Capture the cell that displays the provided text and extract its (X, Y) central coordinate. 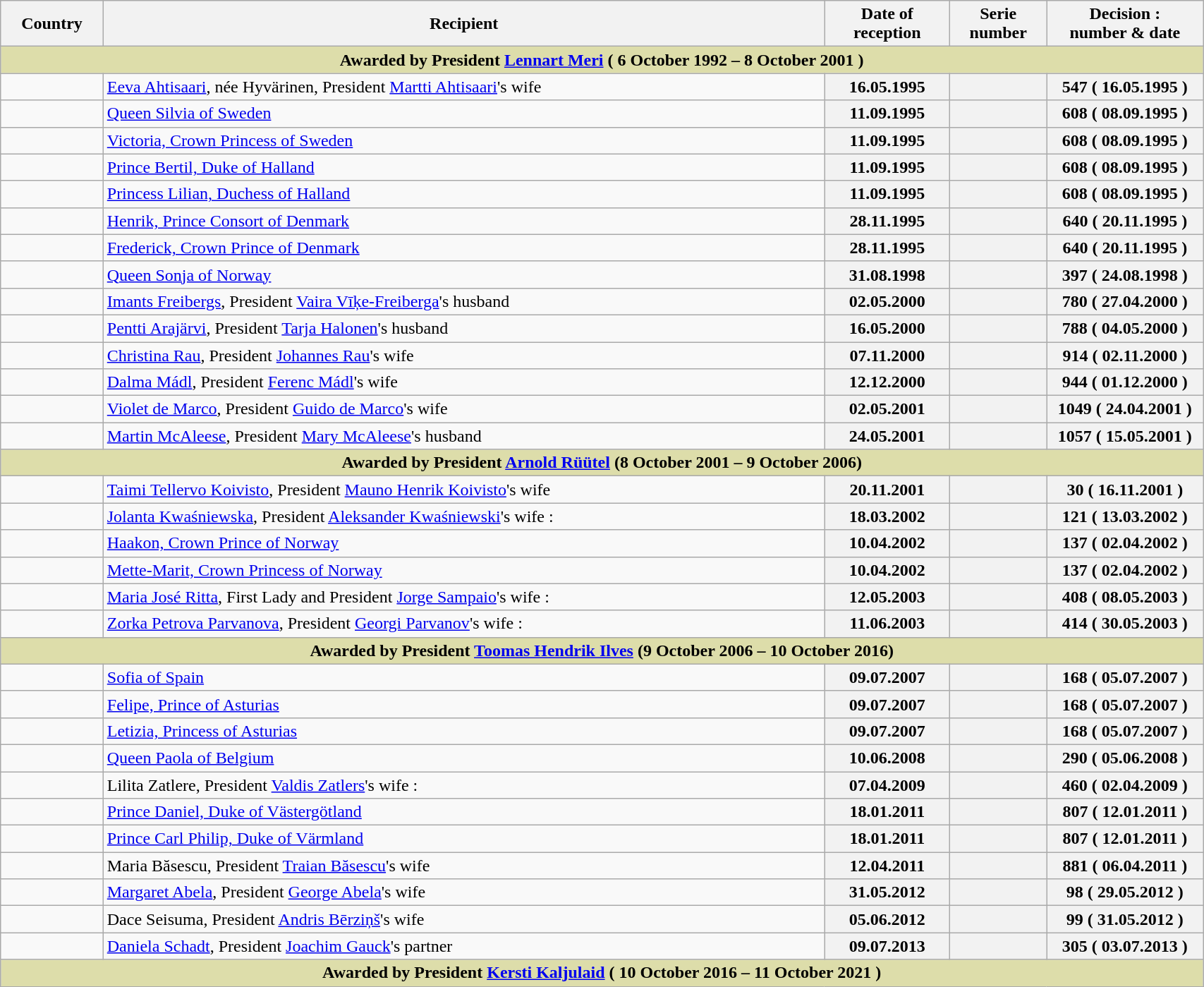
30 ( 16.11.2001 ) (1125, 490)
Prince Daniel, Duke of Västergötland (464, 812)
Margaret Abela, President George Abela's wife (464, 892)
02.05.2000 (887, 301)
07.04.2009 (887, 785)
Queen Paola of Belgium (464, 758)
Eeva Ahtisaari, née Hyvärinen, President Martti Ahtisaari's wife (464, 87)
98 ( 29.05.2012 ) (1125, 892)
Jolanta Kwaśniewska, President Aleksander Kwaśniewski's wife : (464, 516)
121 ( 13.03.2002 ) (1125, 516)
09.07.2013 (887, 946)
547 ( 16.05.1995 ) (1125, 87)
Queen Silvia of Sweden (464, 114)
Letizia, Princess of Asturias (464, 731)
31.05.2012 (887, 892)
Mette-Marit, Crown Princess of Norway (464, 570)
305 ( 03.07.2013 ) (1125, 946)
Zorka Petrova Parvanova, President Georgi Parvanov's wife : (464, 624)
18.03.2002 (887, 516)
Felipe, Prince of Asturias (464, 704)
460 ( 02.04.2009 ) (1125, 785)
Martin McAleese, President Mary McAleese's husband (464, 436)
Imants Freibergs, President Vaira Vīķe-Freiberga's husband (464, 301)
02.05.2001 (887, 409)
414 ( 30.05.2003 ) (1125, 624)
12.05.2003 (887, 597)
12.04.2011 (887, 866)
Princess Lilian, Duchess of Halland (464, 194)
Awarded by President Arnold Rüütel (8 October 2001 – 9 October 2006) (602, 463)
Dalma Mádl, President Ferenc Mádl's wife (464, 382)
Pentti Arajärvi, President Tarja Halonen's husband (464, 328)
05.06.2012 (887, 919)
Date of reception (887, 24)
Taimi Tellervo Koivisto, President Mauno Henrik Koivisto's wife (464, 490)
Awarded by President Lennart Meri ( 6 October 1992 – 8 October 2001 ) (602, 60)
11.06.2003 (887, 624)
Queen Sonja of Norway (464, 274)
99 ( 31.05.2012 ) (1125, 919)
914 ( 02.11.2000 ) (1125, 355)
Violet de Marco, President Guido de Marco's wife (464, 409)
Awarded by President Toomas Hendrik Ilves (9 October 2006 – 10 October 2016) (602, 650)
31.08.1998 (887, 274)
Maria José Ritta, First Lady and President Jorge Sampaio's wife : (464, 597)
20.11.2001 (887, 490)
12.12.2000 (887, 382)
Lilita Zatlere, President Valdis Zatlers's wife : (464, 785)
788 ( 04.05.2000 ) (1125, 328)
Henrik, Prince Consort of Denmark (464, 221)
Country (52, 24)
Frederick, Crown Prince of Denmark (464, 248)
10.06.2008 (887, 758)
780 ( 27.04.2000 ) (1125, 301)
07.11.2000 (887, 355)
290 ( 05.06.2008 ) (1125, 758)
Dace Seisuma, President Andris Bērziņš's wife (464, 919)
Victoria, Crown Princess of Sweden (464, 140)
Recipient (464, 24)
16.05.1995 (887, 87)
944 ( 01.12.2000 ) (1125, 382)
Maria Băsescu, President Traian Băsescu's wife (464, 866)
Sofia of Spain (464, 677)
Prince Bertil, Duke of Halland (464, 167)
881 ( 06.04.2011 ) (1125, 866)
Christina Rau, President Johannes Rau's wife (464, 355)
Serie number (998, 24)
Daniela Schadt, President Joachim Gauck's partner (464, 946)
Decision :number & date (1125, 24)
397 ( 24.08.1998 ) (1125, 274)
16.05.2000 (887, 328)
Prince Carl Philip, Duke of Värmland (464, 839)
Awarded by President Kersti Kaljulaid ( 10 October 2016 – 11 October 2021 ) (602, 973)
1049 ( 24.04.2001 ) (1125, 409)
408 ( 08.05.2003 ) (1125, 597)
1057 ( 15.05.2001 ) (1125, 436)
24.05.2001 (887, 436)
Haakon, Crown Prince of Norway (464, 543)
